Return the [X, Y] coordinate for the center point of the cell that contains the specified text.  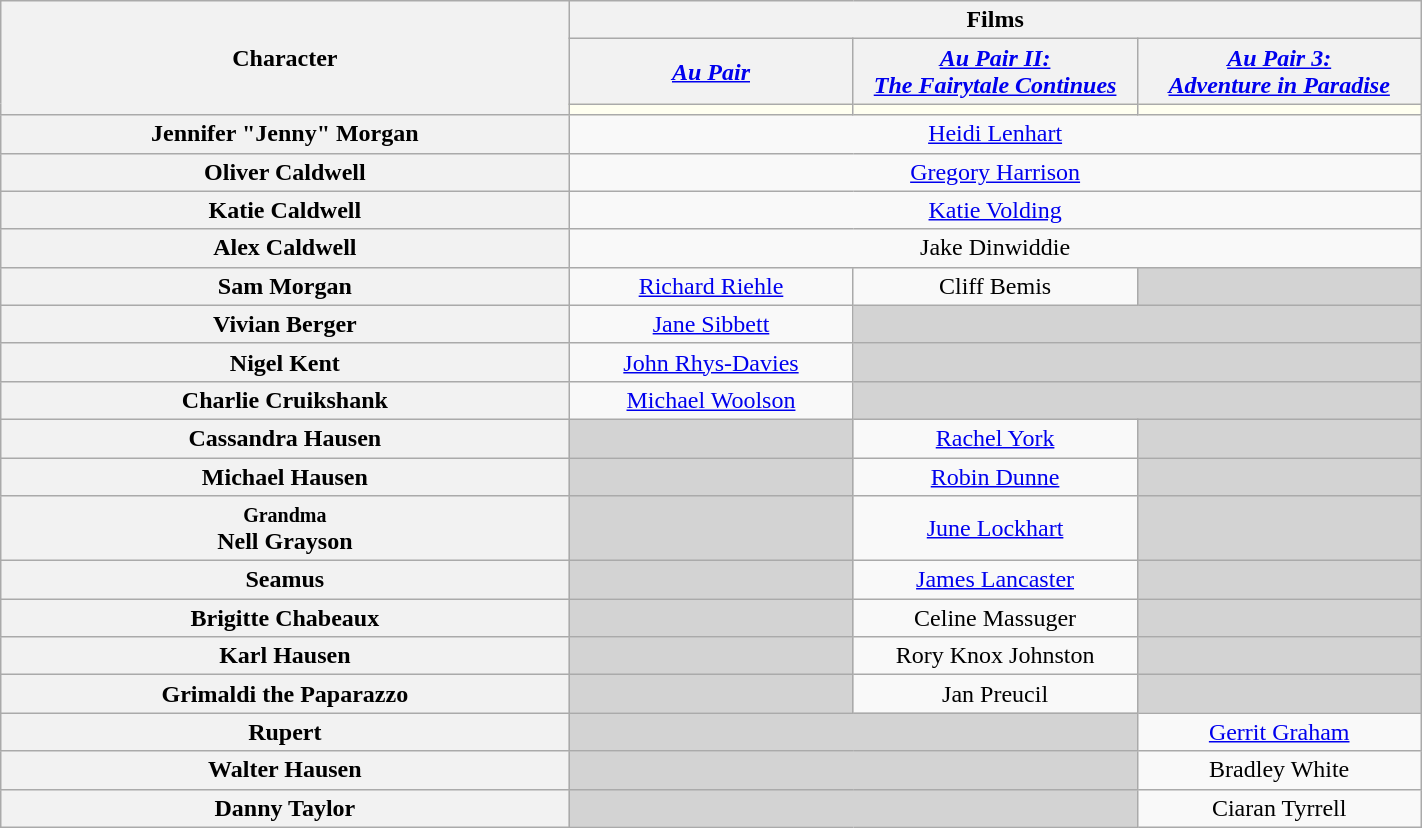
Films [995, 20]
Grimaldi the Paparazzo [285, 694]
Rupert [285, 732]
James Lancaster [995, 580]
Danny Taylor [285, 808]
Celine Massuger [995, 618]
Richard Riehle [711, 286]
GrandmaNell Grayson [285, 528]
Gregory Harrison [995, 172]
Brigitte Chabeaux [285, 618]
Rachel York [995, 438]
Charlie Cruikshank [285, 400]
Katie Volding [995, 210]
John Rhys-Davies [711, 362]
Cassandra Hausen [285, 438]
Jan Preucil [995, 694]
Cliff Bemis [995, 286]
Jane Sibbett [711, 324]
Vivian Berger [285, 324]
Oliver Caldwell [285, 172]
Michael Woolson [711, 400]
Nigel Kent [285, 362]
Karl Hausen [285, 656]
Gerrit Graham [1279, 732]
Character [285, 58]
Seamus [285, 580]
Michael Hausen [285, 477]
Au Pair 3: Adventure in Paradise [1279, 72]
Sam Morgan [285, 286]
Jake Dinwiddie [995, 248]
Au Pair II: The Fairytale Continues [995, 72]
June Lockhart [995, 528]
Rory Knox Johnston [995, 656]
Heidi Lenhart [995, 134]
Robin Dunne [995, 477]
Katie Caldwell [285, 210]
Alex Caldwell [285, 248]
Ciaran Tyrrell [1279, 808]
Au Pair [711, 72]
Walter Hausen [285, 770]
Jennifer "Jenny" Morgan [285, 134]
Bradley White [1279, 770]
